Provide the (X, Y) coordinate of the cell's center where the given text is located.  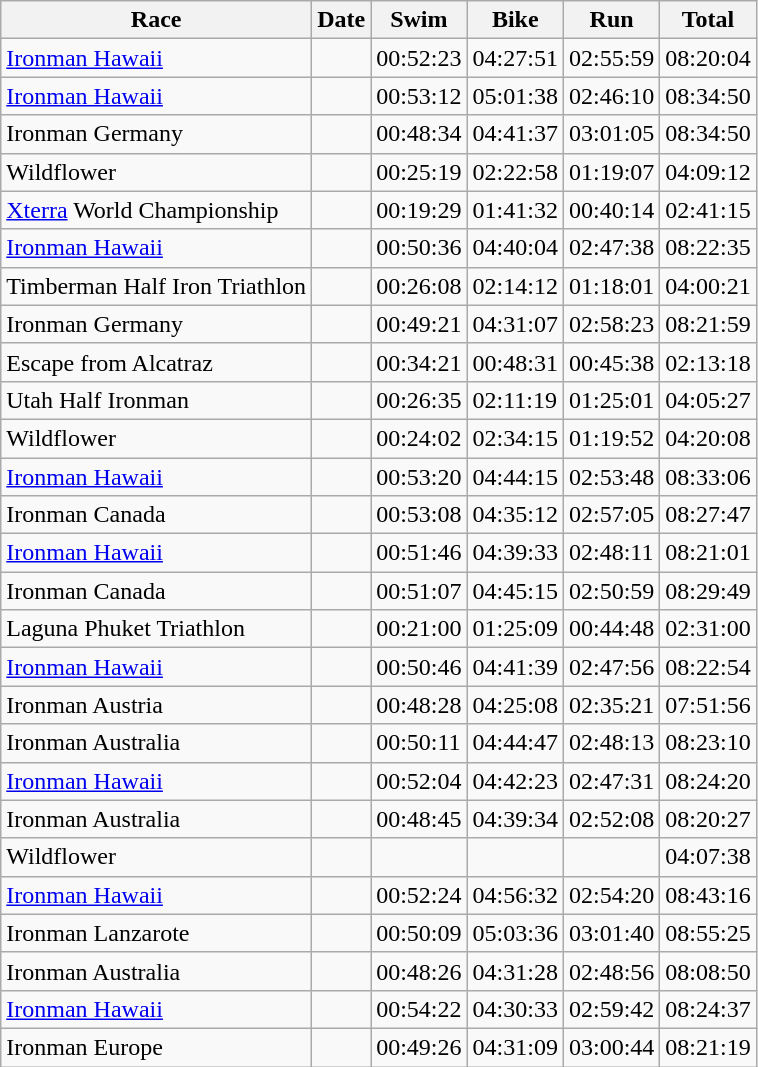
04:00:21 (708, 286)
02:31:00 (708, 629)
08:20:04 (708, 58)
04:31:07 (515, 324)
03:01:05 (611, 134)
08:22:54 (708, 667)
01:25:01 (611, 400)
04:31:09 (515, 1047)
04:27:51 (515, 58)
00:48:26 (419, 971)
00:50:09 (419, 933)
Xterra World Championship (156, 210)
00:25:19 (419, 172)
02:35:21 (611, 705)
Ironman Lanzarote (156, 933)
02:46:10 (611, 96)
04:39:33 (515, 553)
00:51:07 (419, 591)
00:52:04 (419, 781)
00:34:21 (419, 362)
Run (611, 20)
00:49:21 (419, 324)
Escape from Alcatraz (156, 362)
02:22:58 (515, 172)
08:33:06 (708, 477)
04:39:34 (515, 819)
01:25:09 (515, 629)
00:48:34 (419, 134)
00:24:02 (419, 438)
04:44:47 (515, 743)
02:53:48 (611, 477)
00:53:12 (419, 96)
00:40:14 (611, 210)
08:22:35 (708, 248)
00:50:46 (419, 667)
08:21:59 (708, 324)
04:40:04 (515, 248)
00:26:35 (419, 400)
08:27:47 (708, 515)
02:59:42 (611, 1009)
00:51:46 (419, 553)
Ironman Austria (156, 705)
08:21:19 (708, 1047)
02:54:20 (611, 895)
04:05:27 (708, 400)
03:01:40 (611, 933)
08:43:16 (708, 895)
Ironman Europe (156, 1047)
01:41:32 (515, 210)
00:45:38 (611, 362)
Bike (515, 20)
02:50:59 (611, 591)
00:50:36 (419, 248)
Race (156, 20)
04:42:23 (515, 781)
00:53:08 (419, 515)
04:30:33 (515, 1009)
04:45:15 (515, 591)
04:31:28 (515, 971)
02:34:15 (515, 438)
02:58:23 (611, 324)
Total (708, 20)
00:52:24 (419, 895)
04:44:15 (515, 477)
Date (342, 20)
04:41:39 (515, 667)
08:20:27 (708, 819)
00:44:48 (611, 629)
02:11:19 (515, 400)
01:19:07 (611, 172)
01:19:52 (611, 438)
00:54:22 (419, 1009)
01:18:01 (611, 286)
00:52:23 (419, 58)
03:00:44 (611, 1047)
05:01:38 (515, 96)
00:19:29 (419, 210)
04:09:12 (708, 172)
00:50:11 (419, 743)
08:24:20 (708, 781)
02:48:56 (611, 971)
04:41:37 (515, 134)
02:48:11 (611, 553)
00:26:08 (419, 286)
02:41:15 (708, 210)
Laguna Phuket Triathlon (156, 629)
00:49:26 (419, 1047)
00:21:00 (419, 629)
Swim (419, 20)
00:48:31 (515, 362)
Utah Half Ironman (156, 400)
Timberman Half Iron Triathlon (156, 286)
07:51:56 (708, 705)
08:21:01 (708, 553)
02:13:18 (708, 362)
00:53:20 (419, 477)
08:29:49 (708, 591)
00:48:28 (419, 705)
02:47:31 (611, 781)
04:25:08 (515, 705)
02:55:59 (611, 58)
08:24:37 (708, 1009)
02:52:08 (611, 819)
02:48:13 (611, 743)
00:48:45 (419, 819)
08:55:25 (708, 933)
08:23:10 (708, 743)
04:07:38 (708, 857)
02:47:56 (611, 667)
02:57:05 (611, 515)
02:47:38 (611, 248)
02:14:12 (515, 286)
04:56:32 (515, 895)
04:20:08 (708, 438)
04:35:12 (515, 515)
05:03:36 (515, 933)
08:08:50 (708, 971)
